Return the [x, y] coordinate for the center point of the cell that contains the specified text.  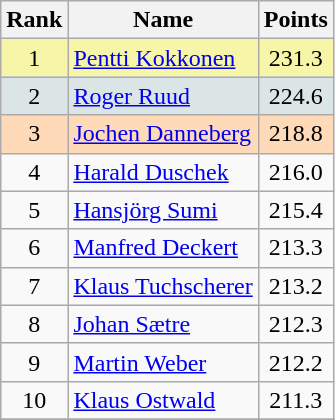
Klaus Ostwald [163, 400]
Klaus Tuchscherer [163, 286]
9 [34, 362]
211.3 [296, 400]
224.6 [296, 96]
213.2 [296, 286]
215.4 [296, 210]
Johan Sætre [163, 324]
Roger Ruud [163, 96]
1 [34, 58]
Martin Weber [163, 362]
212.3 [296, 324]
Hansjörg Sumi [163, 210]
212.2 [296, 362]
Manfred Deckert [163, 248]
Jochen Danneberg [163, 134]
5 [34, 210]
231.3 [296, 58]
8 [34, 324]
Harald Duschek [163, 172]
3 [34, 134]
Points [296, 20]
Name [163, 20]
7 [34, 286]
213.3 [296, 248]
Rank [34, 20]
Pentti Kokkonen [163, 58]
216.0 [296, 172]
2 [34, 96]
10 [34, 400]
218.8 [296, 134]
4 [34, 172]
6 [34, 248]
